Identify which cell holds the provided text, then report its [x, y] central coordinate. 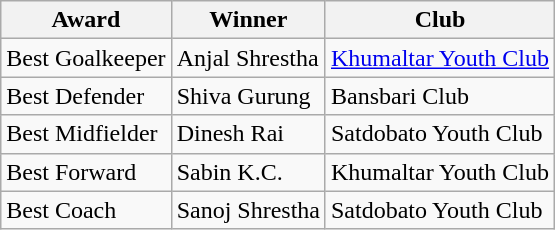
Sabin K.C. [248, 172]
Best Defender [86, 96]
Best Goalkeeper [86, 58]
Club [440, 20]
Award [86, 20]
Winner [248, 20]
Anjal Shrestha [248, 58]
Sanoj Shrestha [248, 210]
Dinesh Rai [248, 134]
Best Forward [86, 172]
Shiva Gurung [248, 96]
Bansbari Club [440, 96]
Best Midfielder [86, 134]
Best Coach [86, 210]
